Return the [x, y] coordinate for the center point of the cell that contains the specified text.  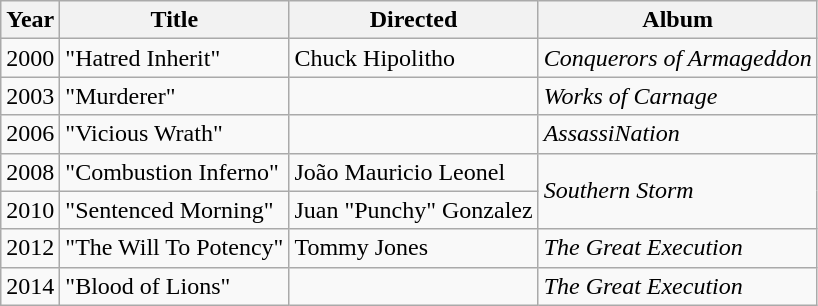
Conquerors of Armageddon [678, 58]
2012 [30, 248]
Year [30, 20]
João Mauricio Leonel [414, 172]
"Blood of Lions" [174, 286]
"Vicious Wrath" [174, 134]
"Combustion Inferno" [174, 172]
2003 [30, 96]
"Sentenced Morning" [174, 210]
2000 [30, 58]
Directed [414, 20]
Works of Carnage [678, 96]
2006 [30, 134]
"The Will To Potency" [174, 248]
Juan "Punchy" Gonzalez [414, 210]
2008 [30, 172]
Southern Storm [678, 191]
"Murderer" [174, 96]
Tommy Jones [414, 248]
Title [174, 20]
Album [678, 20]
2010 [30, 210]
2014 [30, 286]
AssassiNation [678, 134]
"Hatred Inherit" [174, 58]
Chuck Hipolitho [414, 58]
